From the cell containing the given text, extract its center point as [X, Y] coordinate. 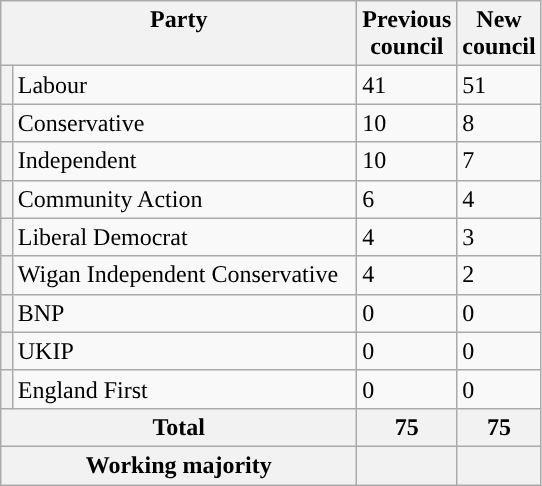
England First [184, 389]
Working majority [179, 465]
BNP [184, 313]
Independent [184, 161]
UKIP [184, 351]
41 [407, 85]
2 [499, 275]
8 [499, 123]
51 [499, 85]
Total [179, 427]
Previous council [407, 34]
3 [499, 237]
6 [407, 199]
Wigan Independent Conservative [184, 275]
Party [179, 34]
New council [499, 34]
Conservative [184, 123]
7 [499, 161]
Liberal Democrat [184, 237]
Community Action [184, 199]
Labour [184, 85]
